Pinpoint the cell where the given text exists, returning its [X, Y] midpoint coordinate. 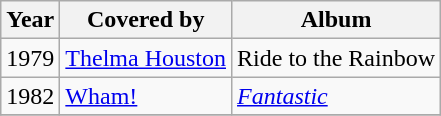
Year [30, 20]
Thelma Houston [146, 58]
Ride to the Rainbow [336, 58]
Fantastic [336, 96]
1982 [30, 96]
Covered by [146, 20]
Wham! [146, 96]
1979 [30, 58]
Album [336, 20]
